From the cell containing the given text, extract its center point as [X, Y] coordinate. 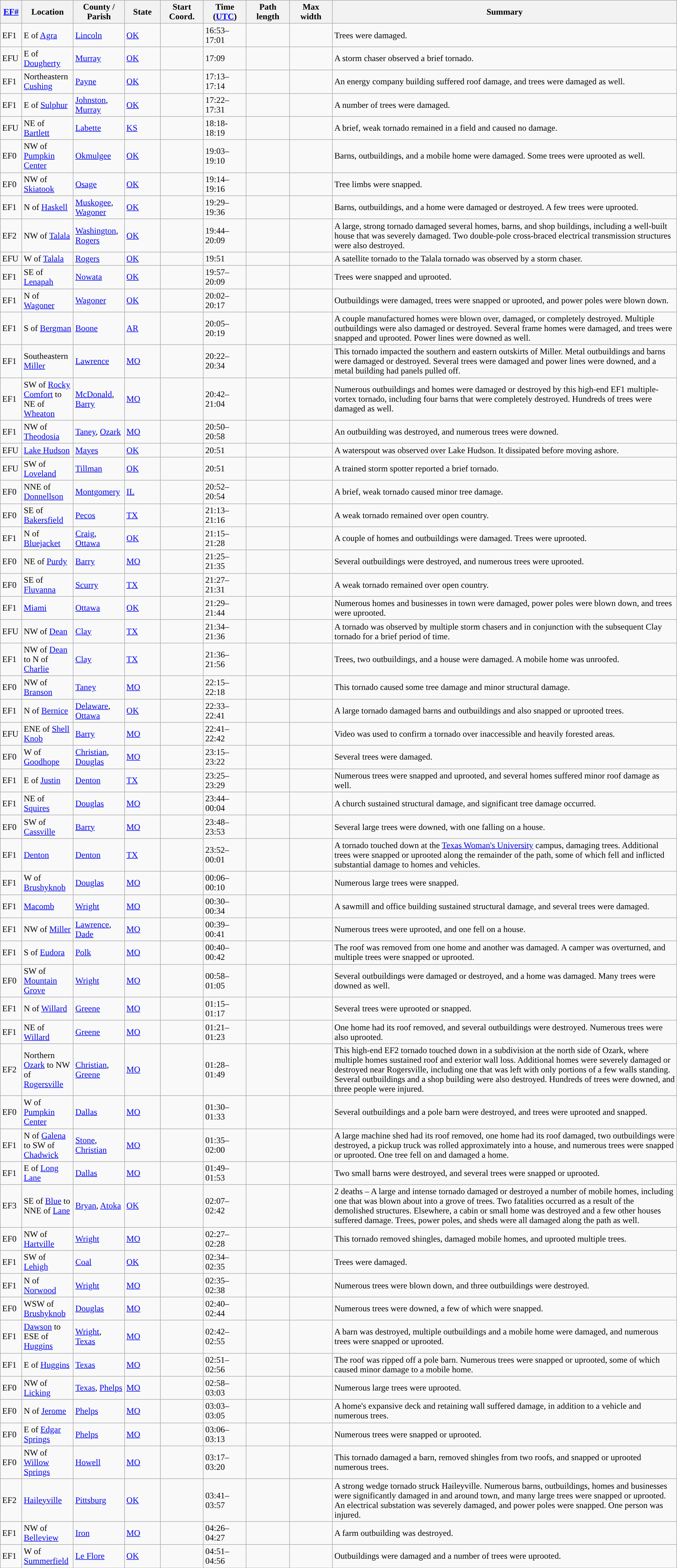
02:07–02:42 [225, 1206]
Several outbuildings were damaged or destroyed, and a home was damaged. Many trees were downed as well. [505, 981]
03:41–03:57 [225, 1500]
Numerous homes and businesses in town were damaged, power poles were blown down, and trees were uprooted. [505, 608]
Path length [268, 12]
Johnston, Murray [99, 105]
Trees, two outbuildings, and a house were damaged. A mobile home was unroofed. [505, 659]
W of Pumpkin Center [47, 1112]
N of Haskell [47, 207]
SW of Mountain Grove [47, 981]
23:52–00:01 [225, 855]
Bryan, Atoka [99, 1206]
20:52–20:54 [225, 492]
Pittsburg [99, 1500]
W of Goodhope [47, 757]
04:26–04:27 [225, 1533]
One home had its roof removed, and several outbuildings were destroyed. Numerous trees were also uprooted. [505, 1032]
IL [142, 492]
A barn was destroyed, multiple outbuildings and a mobile home were damaged, and numerous trees were snapped or uprooted. [505, 1337]
Several large trees were downed, with one falling on a house. [505, 827]
NW of Skiatook [47, 184]
NW of Theodosia [47, 432]
A satellite tornado to the Talala tornado was observed by a storm chaser. [505, 259]
Dawson to ESE of Huggins [47, 1337]
Murray [99, 59]
Iron [99, 1533]
19:29–19:36 [225, 207]
04:51–04:56 [225, 1556]
Macomb [47, 906]
23:48–23:53 [225, 827]
03:17–03:20 [225, 1462]
Stone, Christian [99, 1145]
00:06–00:10 [225, 883]
NE of Willard [47, 1032]
Polk [99, 953]
Labette [99, 128]
02:34–02:35 [225, 1262]
Location [47, 12]
A number of trees were damaged. [505, 105]
Nowata [99, 277]
NW of Miller [47, 929]
21:25–21:35 [225, 561]
This tornado damaged a barn, removed shingles from two roofs, and snapped or uprooted numerous trees. [505, 1462]
Lawrence, Dade [99, 929]
21:36–21:56 [225, 659]
A home's expansive deck and retaining wall suffered damage, in addition to a vehicle and numerous trees. [505, 1411]
Numerous trees were uprooted, and one fell on a house. [505, 929]
A waterspout was observed over Lake Hudson. It dissipated before moving ashore. [505, 450]
21:13–21:16 [225, 515]
NE of Bartlett [47, 128]
E of Sulphur [47, 105]
E of Long Lane [47, 1173]
20:22–20:34 [225, 361]
N of Bluejacket [47, 538]
Numerous trees were downed, a few of which were snapped. [505, 1308]
Start Coord. [182, 12]
19:51 [225, 259]
Taney [99, 687]
Lake Hudson [47, 450]
00:58–01:05 [225, 981]
23:44–00:04 [225, 803]
SW of Cassville [47, 827]
A storm chaser observed a brief tornado. [505, 59]
W of Summerfield [47, 1556]
W of Brushyknob [47, 883]
Coal [99, 1262]
A farm outbuilding was destroyed. [505, 1533]
N of Bernice [47, 711]
SW of Lehigh [47, 1262]
Christian, Douglas [99, 757]
Tree limbs were snapped. [505, 184]
02:58–03:03 [225, 1388]
02:35–02:38 [225, 1286]
NW of Dean [47, 631]
Howell [99, 1462]
Barns, outbuildings, and a mobile home were damaged. Some trees were uprooted as well. [505, 156]
EF3 [11, 1206]
State [142, 12]
02:27–02:28 [225, 1239]
Taney, Ozark [99, 432]
An energy company building suffered roof damage, and trees were damaged as well. [505, 81]
21:15–21:28 [225, 538]
Payne [99, 81]
Craig, Ottawa [99, 538]
Outbuildings were damaged, trees were snapped or uprooted, and power poles were blown down. [505, 300]
01:35–02:00 [225, 1145]
NW of Branson [47, 687]
Okmulgee [99, 156]
This tornado caused some tree damage and minor structural damage. [505, 687]
19:03–19:10 [225, 156]
17:13–17:14 [225, 81]
McDonald, Barry [99, 399]
E of Huggins [47, 1365]
Numerous trees were blown down, and three outbuildings were destroyed. [505, 1286]
21:27–21:31 [225, 585]
N of Jerome [47, 1411]
18:18-18:19 [225, 128]
00:30–00:34 [225, 906]
20:02–20:17 [225, 300]
02:51–02:56 [225, 1365]
00:40–00:42 [225, 953]
Two small barns were destroyed, and several trees were snapped or uprooted. [505, 1173]
17:09 [225, 59]
03:03–03:05 [225, 1411]
A brief, weak tornado remained in a field and caused no damage. [505, 128]
Muskogee, Wagoner [99, 207]
ENE of Shell Knob [47, 734]
02:42–02:55 [225, 1337]
Several outbuildings and a pole barn were destroyed, and trees were uprooted and snapped. [505, 1112]
21:34–21:36 [225, 631]
Rogers [99, 259]
SE of Fluvanna [47, 585]
22:15–22:18 [225, 687]
19:57–20:09 [225, 277]
KS [142, 128]
SE of Blue to NNE of Lane [47, 1206]
Scurry [99, 585]
Numerous trees were snapped and uprooted, and several homes suffered minor roof damage as well. [505, 781]
A large tornado damaged barns and outbuildings and also snapped or uprooted trees. [505, 711]
02:40–02:44 [225, 1308]
Wright, Texas [99, 1337]
Montgomery [99, 492]
01:49–01:53 [225, 1173]
Wagoner [99, 300]
Time (UTC) [225, 12]
A sawmill and office building sustained structural damage, and several trees were damaged. [505, 906]
NW of Hartville [47, 1239]
Barns, outbuildings, and a home were damaged or destroyed. A few trees were uprooted. [505, 207]
Northern Ozark to NW of Rogersville [47, 1069]
Outbuildings were damaged and a number of trees were uprooted. [505, 1556]
NE of Purdy [47, 561]
Delaware, Ottawa [99, 711]
17:22–17:31 [225, 105]
Tillman [99, 469]
The roof was removed from one home and another was damaged. A camper was overturned, and multiple trees were snapped or uprooted. [505, 953]
A couple of homes and outbuildings were damaged. Trees were uprooted. [505, 538]
20:42–21:04 [225, 399]
Texas, Phelps [99, 1388]
01:28–01:49 [225, 1069]
Osage [99, 184]
Ottawa [99, 608]
Several trees were uprooted or snapped. [505, 1008]
Video was used to confirm a tornado over inaccessible and heavily forested areas. [505, 734]
E of Justin [47, 781]
S of Bergman [47, 329]
22:33–22:41 [225, 711]
A brief, weak tornado caused minor tree damage. [505, 492]
Trees were snapped and uprooted. [505, 277]
NW of Willow Springs [47, 1462]
16:53–17:01 [225, 35]
Several outbuildings were destroyed, and numerous trees were uprooted. [505, 561]
20:05–20:19 [225, 329]
23:15–23:22 [225, 757]
E of Agra [47, 35]
Several trees were damaged. [505, 757]
N of Galena to SW of Chadwick [47, 1145]
S of Eudora [47, 953]
The roof was ripped off a pole barn. Numerous trees were snapped or uprooted, some of which caused minor damage to a mobile home. [505, 1365]
SE of Bakersfield [47, 515]
SE of Lenapah [47, 277]
Numerous large trees were snapped. [505, 883]
19:14–19:16 [225, 184]
NE of Squires [47, 803]
Lincoln [99, 35]
NW of Licking [47, 1388]
W of Talala [47, 259]
N of Wagoner [47, 300]
A trained storm spotter reported a brief tornado. [505, 469]
Christian, Greene [99, 1069]
Boone [99, 329]
03:06–03:13 [225, 1434]
EF# [11, 12]
NW of Talala [47, 235]
22:41–22:42 [225, 734]
N of Norwood [47, 1286]
21:29–21:44 [225, 608]
WSW of Brushyknob [47, 1308]
NW of Dean to N of Charlie [47, 659]
A church sustained structural damage, and significant tree damage occurred. [505, 803]
NW of Belleview [47, 1533]
AR [142, 329]
19:44–20:09 [225, 235]
20:50–20:58 [225, 432]
Numerous large trees were uprooted. [505, 1388]
Miami [47, 608]
County / Parish [99, 12]
01:21–01:23 [225, 1032]
NNE of Donnellson [47, 492]
SW of Rocky Comfort to NE of Wheaton [47, 399]
Texas [99, 1365]
Le Flore [99, 1556]
Washington, Rogers [99, 235]
Northeastern Cushing [47, 81]
Max width [311, 12]
Numerous trees were snapped or uprooted. [505, 1434]
Mayes [99, 450]
23:25–23:29 [225, 781]
This tornado removed shingles, damaged mobile homes, and uprooted multiple trees. [505, 1239]
NW of Pumpkin Center [47, 156]
N of Willard [47, 1008]
SW of Loveland [47, 469]
Lawrence [99, 361]
Pecos [99, 515]
01:30–01:33 [225, 1112]
E of Dougherty [47, 59]
Haileyville [47, 1500]
01:15–01:17 [225, 1008]
00:39–00:41 [225, 929]
An outbuilding was destroyed, and numerous trees were downed. [505, 432]
A tornado was observed by multiple storm chasers and in conjunction with the subsequent Clay tornado for a brief period of time. [505, 631]
Southeastern Miller [47, 361]
Summary [505, 12]
E of Edgar Springs [47, 1434]
